Locate the cell with the specified text and output its (X, Y) center coordinate. 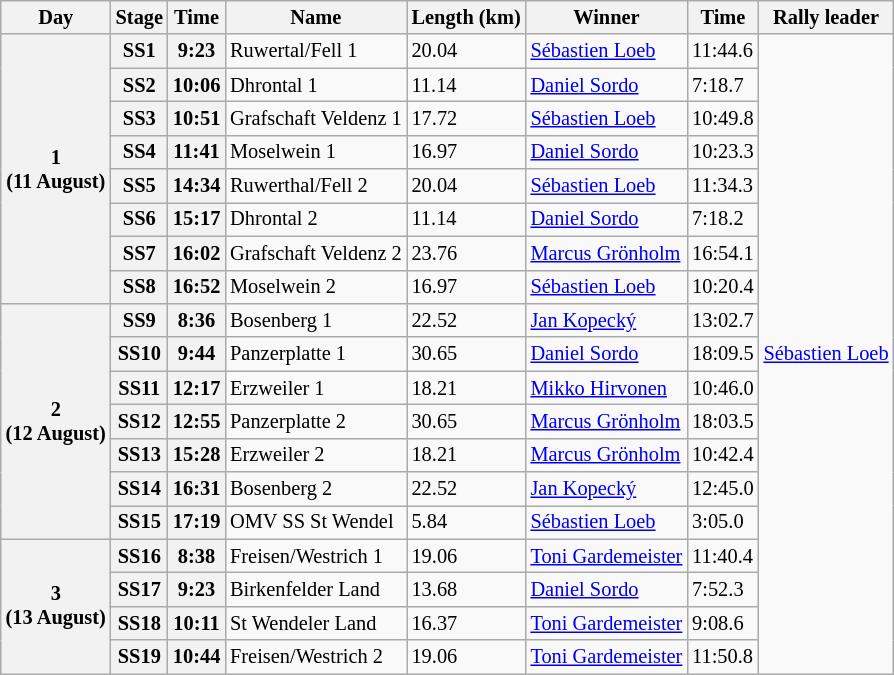
Stage (140, 17)
SS15 (140, 522)
10:51 (196, 118)
9:08.6 (722, 623)
Ruwerthal/Fell 2 (316, 186)
SS18 (140, 623)
3(13 August) (56, 606)
13:02.7 (722, 320)
Mikko Hirvonen (607, 388)
14:34 (196, 186)
16:52 (196, 287)
7:52.3 (722, 589)
Bosenberg 1 (316, 320)
Ruwertal/Fell 1 (316, 51)
SS3 (140, 118)
OMV SS St Wendel (316, 522)
SS1 (140, 51)
12:17 (196, 388)
SS13 (140, 455)
Grafschaft Veldenz 1 (316, 118)
SS19 (140, 657)
10:06 (196, 85)
8:36 (196, 320)
Freisen/Westrich 1 (316, 556)
18:09.5 (722, 354)
11:44.6 (722, 51)
16:02 (196, 253)
9:44 (196, 354)
SS11 (140, 388)
SS5 (140, 186)
23.76 (466, 253)
SS8 (140, 287)
12:55 (196, 421)
Name (316, 17)
10:49.8 (722, 118)
15:17 (196, 219)
SS9 (140, 320)
7:18.7 (722, 85)
16.37 (466, 623)
10:44 (196, 657)
Freisen/Westrich 2 (316, 657)
18:03.5 (722, 421)
Dhrontal 2 (316, 219)
17.72 (466, 118)
SS14 (140, 489)
17:19 (196, 522)
Rally leader (826, 17)
12:45.0 (722, 489)
Winner (607, 17)
Panzerplatte 2 (316, 421)
SS16 (140, 556)
10:20.4 (722, 287)
10:46.0 (722, 388)
Moselwein 1 (316, 152)
Erzweiler 1 (316, 388)
St Wendeler Land (316, 623)
Bosenberg 2 (316, 489)
11:40.4 (722, 556)
Length (km) (466, 17)
2(12 August) (56, 421)
SS6 (140, 219)
15:28 (196, 455)
Erzweiler 2 (316, 455)
SS4 (140, 152)
10:11 (196, 623)
3:05.0 (722, 522)
11:34.3 (722, 186)
Grafschaft Veldenz 2 (316, 253)
1(11 August) (56, 168)
SS12 (140, 421)
5.84 (466, 522)
Birkenfelder Land (316, 589)
SS17 (140, 589)
Dhrontal 1 (316, 85)
10:42.4 (722, 455)
11:50.8 (722, 657)
Panzerplatte 1 (316, 354)
SS2 (140, 85)
Day (56, 17)
SS7 (140, 253)
16:54.1 (722, 253)
SS10 (140, 354)
7:18.2 (722, 219)
16:31 (196, 489)
10:23.3 (722, 152)
13.68 (466, 589)
Moselwein 2 (316, 287)
11:41 (196, 152)
8:38 (196, 556)
